From the cell containing the given text, extract its center point as (x, y) coordinate. 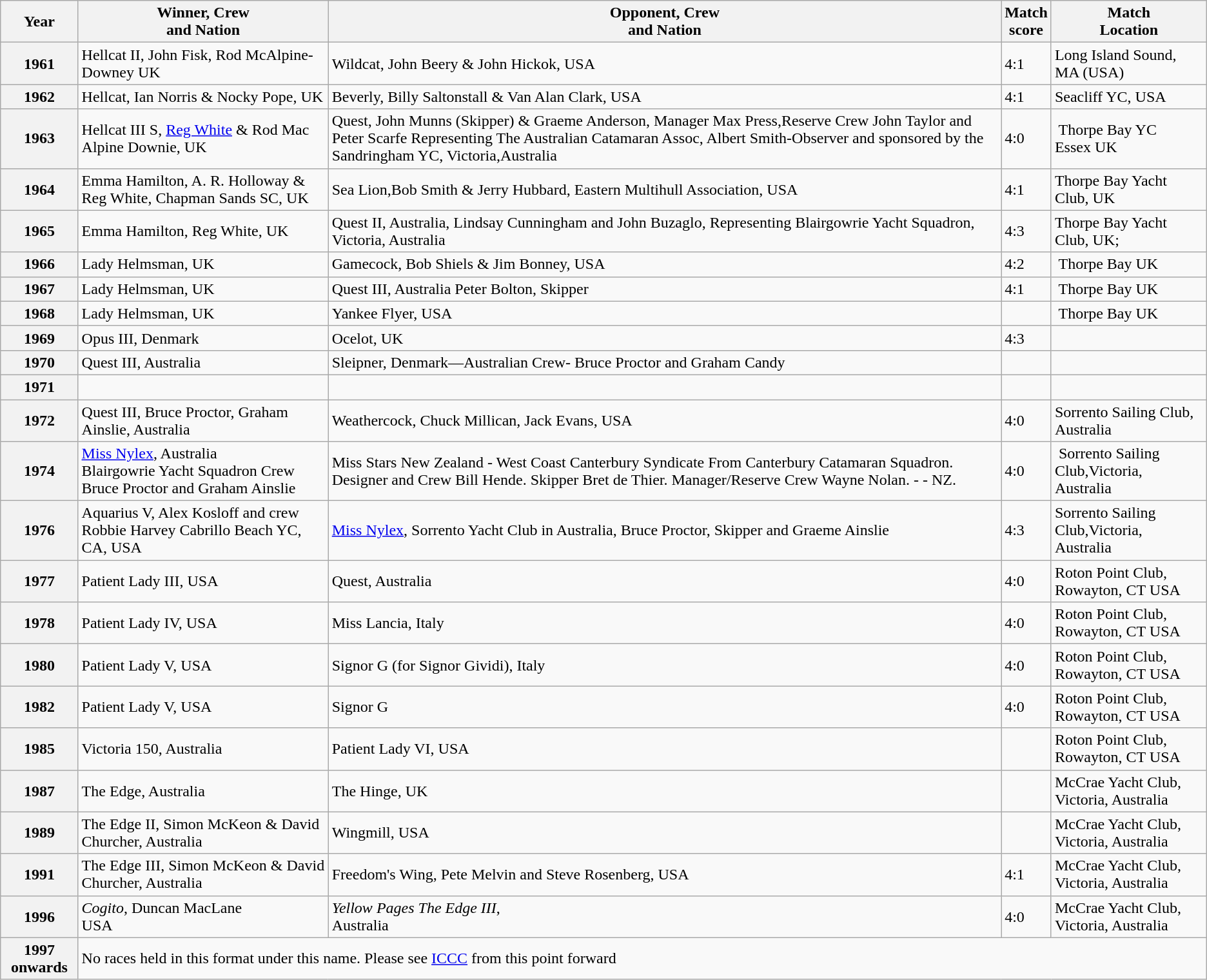
Thorpe Bay Yacht Club, UK (1128, 190)
1964 (39, 190)
Thorpe Bay YCEssex UK (1128, 139)
Sleipner, Denmark—Australian Crew- Bruce Proctor and Graham Candy (664, 362)
Patient Lady VI, USA (664, 749)
1966 (39, 264)
Sorrento Sailing Club, Australia (1128, 420)
1982 (39, 707)
Emma Hamilton, Reg White, UK (203, 231)
Beverly, Billy Saltonstall & Van Alan Clark, USA (664, 97)
Yellow Pages The Edge III, Australia (664, 917)
Yankee Flyer, USA (664, 313)
1977 (39, 582)
1969 (39, 338)
1972 (39, 420)
1980 (39, 665)
Quest III, Australia Peter Bolton, Skipper (664, 289)
Ocelot, UK (664, 338)
No races held in this format under this name. Please see ICCC from this point forward (642, 958)
Aquarius V, Alex Kosloff and crew Robbie Harvey Cabrillo Beach YC, CA, USA (203, 531)
Patient Lady IV, USA (203, 623)
1967 (39, 289)
1989 (39, 833)
1974 (39, 471)
Hellcat III S, Reg White & Rod Mac Alpine Downie, UK (203, 139)
Matchscore (1026, 22)
Winner, Crewand Nation (203, 22)
1968 (39, 313)
1970 (39, 362)
1965 (39, 231)
Year (39, 22)
Weathercock, Chuck Millican, Jack Evans, USA (664, 420)
1962 (39, 97)
Patient Lady III, USA (203, 582)
1987 (39, 790)
1961 (39, 63)
Opponent, Crew and Nation (664, 22)
1978 (39, 623)
4:2 (1026, 264)
Cogito, Duncan MacLaneUSA (203, 917)
Sea Lion,Bob Smith & Jerry Hubbard, Eastern Multihull Association, USA (664, 190)
Seacliff YC, USA (1128, 97)
Quest III, Australia (203, 362)
The Edge III, Simon McKeon & David Churcher, Australia (203, 874)
Miss Lancia, Italy (664, 623)
The Edge, Australia (203, 790)
Thorpe Bay Yacht Club, UK; (1128, 231)
1997 onwards (39, 958)
Long Island Sound, MA (USA) (1128, 63)
1963 (39, 139)
1971 (39, 387)
Opus III, Denmark (203, 338)
Wingmill, USA (664, 833)
Miss Nylex, Sorrento Yacht Club in Australia, Bruce Proctor, Skipper and Graeme Ainslie (664, 531)
MatchLocation (1128, 22)
Victoria 150, Australia (203, 749)
Wildcat, John Beery & John Hickok, USA (664, 63)
Quest II, Australia, Lindsay Cunningham and John Buzaglo, Representing Blairgowrie Yacht Squadron, Victoria, Australia (664, 231)
Gamecock, Bob Shiels & Jim Bonney, USA (664, 264)
1991 (39, 874)
1976 (39, 531)
1996 (39, 917)
Miss Nylex, AustraliaBlairgowrie Yacht Squadron Crew Bruce Proctor and Graham Ainslie (203, 471)
Signor G (for Signor Gividi), Italy (664, 665)
1985 (39, 749)
Emma Hamilton, A. R. Holloway & Reg White, Chapman Sands SC, UK (203, 190)
Freedom's Wing, Pete Melvin and Steve Rosenberg, USA (664, 874)
Quest III, Bruce Proctor, Graham Ainslie, Australia (203, 420)
The Edge II, Simon McKeon & David Churcher, Australia (203, 833)
The Hinge, UK (664, 790)
Quest, Australia (664, 582)
Hellcat II, John Fisk, Rod McAlpine-Downey UK (203, 63)
Signor G (664, 707)
Hellcat, Ian Norris & Nocky Pope, UK (203, 97)
